Find where the given text appears and provide that cell's center as (X, Y) coordinate. 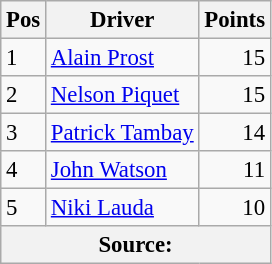
1 (24, 58)
Alain Prost (122, 58)
Source: (136, 245)
14 (234, 133)
Driver (122, 20)
4 (24, 170)
10 (234, 208)
11 (234, 170)
Pos (24, 20)
Points (234, 20)
John Watson (122, 170)
2 (24, 95)
5 (24, 208)
3 (24, 133)
Patrick Tambay (122, 133)
Niki Lauda (122, 208)
Nelson Piquet (122, 95)
